Extract the (X, Y) coordinate from the center of the cell holding the provided text.  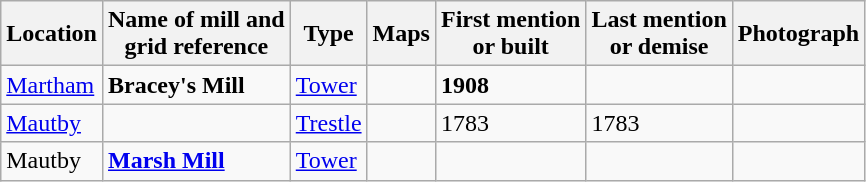
Trestle (328, 123)
Bracey's Mill (196, 85)
Last mention or demise (659, 34)
First mentionor built (510, 34)
Type (328, 34)
Martham (52, 85)
Name of mill andgrid reference (196, 34)
Photograph (798, 34)
Maps (401, 34)
Marsh Mill (196, 161)
1908 (510, 85)
Location (52, 34)
